Capture the cell that displays the provided text and extract its (x, y) central coordinate. 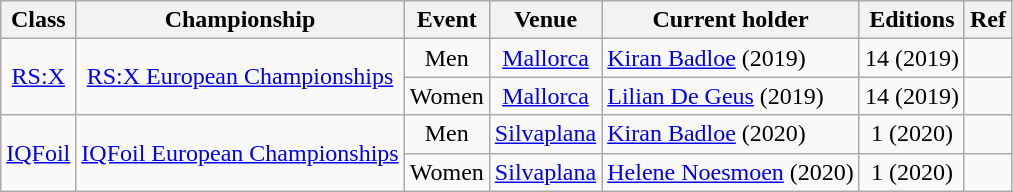
Event (446, 20)
Editions (912, 20)
Helene Noesmoen (2020) (731, 172)
Venue (545, 20)
Ref (988, 20)
Kiran Badloe (2020) (731, 134)
IQFoil European Championships (240, 153)
Class (38, 20)
Kiran Badloe (2019) (731, 58)
RS:X European Championships (240, 77)
Current holder (731, 20)
Championship (240, 20)
IQFoil (38, 153)
RS:X (38, 77)
Lilian De Geus (2019) (731, 96)
